Detect which cell encompasses the target text, then output its [X, Y] center coordinate. 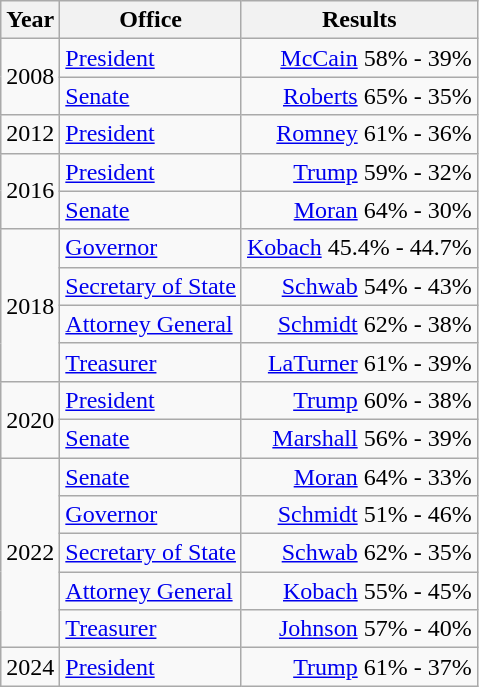
LaTurner 61% - 39% [359, 362]
Trump 61% - 37% [359, 667]
2022 [30, 553]
Kobach 55% - 45% [359, 591]
McCain 58% - 39% [359, 58]
Trump 60% - 38% [359, 400]
Marshall 56% - 39% [359, 438]
Kobach 45.4% - 44.7% [359, 248]
2008 [30, 77]
Romney 61% - 36% [359, 134]
Roberts 65% - 35% [359, 96]
Schwab 62% - 35% [359, 553]
2024 [30, 667]
Schwab 54% - 43% [359, 286]
2018 [30, 305]
Moran 64% - 30% [359, 210]
Johnson 57% - 40% [359, 629]
Schmidt 62% - 38% [359, 324]
2016 [30, 191]
2012 [30, 134]
Office [151, 20]
Results [359, 20]
Trump 59% - 32% [359, 172]
Year [30, 20]
Moran 64% - 33% [359, 477]
2020 [30, 419]
Schmidt 51% - 46% [359, 515]
